Locate the cell with the specified text and output its (X, Y) center coordinate. 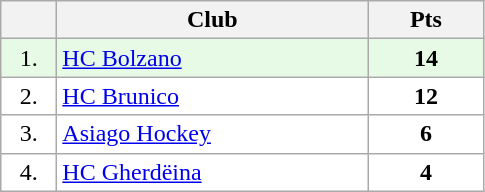
Asiago Hockey (212, 134)
6 (426, 134)
1. (29, 58)
Pts (426, 20)
3. (29, 134)
HC Bolzano (212, 58)
4. (29, 172)
HC Brunico (212, 96)
HC Gherdëina (212, 172)
Club (212, 20)
14 (426, 58)
4 (426, 172)
12 (426, 96)
2. (29, 96)
